Locate the cell with the specified text and output its [x, y] center coordinate. 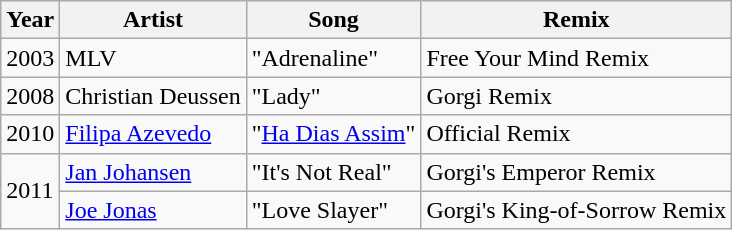
Song [334, 20]
Jan Johansen [153, 172]
MLV [153, 58]
Remix [576, 20]
Official Remix [576, 134]
Gorgi's King-of-Sorrow Remix [576, 210]
2003 [30, 58]
"It's Not Real" [334, 172]
"Ha Dias Assim" [334, 134]
Gorgi Remix [576, 96]
Joe Jonas [153, 210]
Artist [153, 20]
Gorgi's Emperor Remix [576, 172]
"Adrenaline" [334, 58]
Filipa Azevedo [153, 134]
2011 [30, 191]
2010 [30, 134]
Free Your Mind Remix [576, 58]
2008 [30, 96]
"Love Slayer" [334, 210]
"Lady" [334, 96]
Christian Deussen [153, 96]
Year [30, 20]
